Return the [X, Y] coordinate for the center point of the cell that contains the specified text.  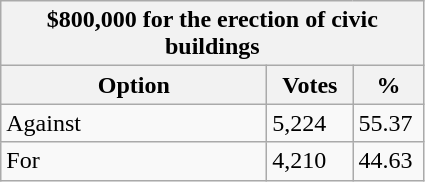
% [388, 85]
44.63 [388, 161]
Against [134, 123]
55.37 [388, 123]
5,224 [310, 123]
Votes [310, 85]
$800,000 for the erection of civic buildings [212, 34]
For [134, 161]
4,210 [310, 161]
Option [134, 85]
